Capture the cell that displays the provided text and extract its [X, Y] central coordinate. 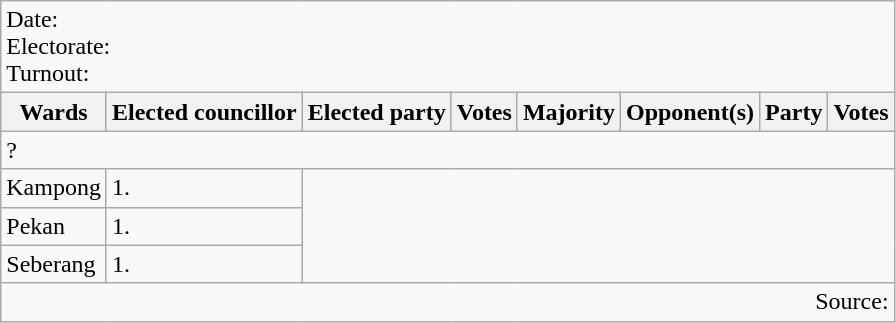
Seberang [54, 264]
Majority [568, 112]
Opponent(s) [690, 112]
Wards [54, 112]
Elected councillor [204, 112]
Source: [448, 302]
Party [794, 112]
? [448, 150]
Date: Electorate: Turnout: [448, 47]
Kampong [54, 188]
Elected party [376, 112]
Pekan [54, 226]
